Provide the [X, Y] coordinate of the cell's center where the given text is located.  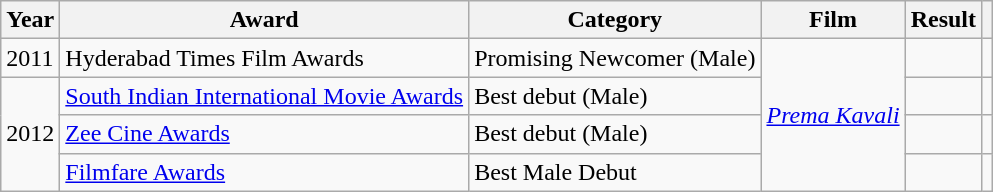
Award [264, 20]
Prema Kavali [833, 115]
Promising Newcomer (Male) [615, 58]
Film [833, 20]
South Indian International Movie Awards [264, 96]
Zee Cine Awards [264, 134]
2011 [30, 58]
Best Male Debut [615, 172]
Category [615, 20]
Result [943, 20]
2012 [30, 134]
Hyderabad Times Film Awards [264, 58]
Filmfare Awards [264, 172]
Year [30, 20]
